Provide the (x, y) coordinate of the cell's center where the given text is located.  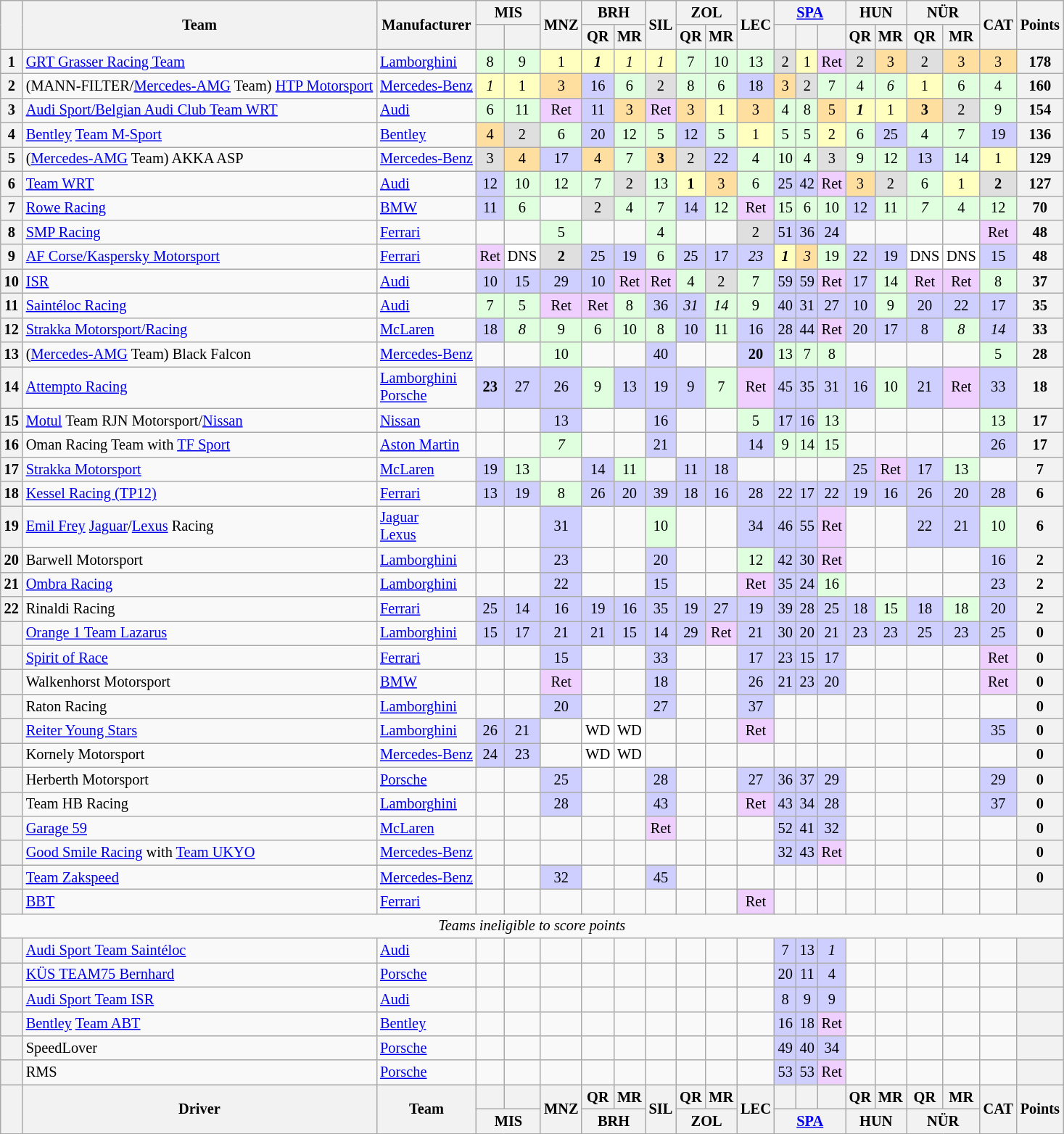
55 (807, 526)
41 (807, 828)
Audi Sport Team Saintéloc (199, 951)
(MANN-FILTER/Mercedes-AMG Team) HTP Motorsport (199, 86)
70 (1040, 208)
Teams ineligible to score points (532, 926)
BBT (199, 901)
127 (1040, 183)
Ombra Racing (199, 584)
Strakka Motorsport (199, 469)
Team Zakspeed (199, 877)
44 (807, 330)
Emil Frey Jaguar/Lexus Racing (199, 526)
Team HB Racing (199, 804)
Bentley Team M-Sport (199, 135)
Nissan (426, 421)
160 (1040, 86)
Team WRT (199, 183)
Attempto Racing (199, 387)
Bentley Team ABT (199, 1024)
Reiter Young Stars (199, 731)
SpeedLover (199, 1048)
154 (1040, 110)
Rowe Racing (199, 208)
136 (1040, 135)
Aston Martin (426, 444)
SMP Racing (199, 232)
Good Smile Racing with Team UKYO (199, 853)
RMS (199, 1072)
AF Corse/Kaspersky Motorsport (199, 257)
51 (785, 232)
JaguarLexus (426, 526)
Audi Sport/Belgian Audi Club Team WRT (199, 110)
Motul Team RJN Motorsport/Nissan (199, 421)
ISR (199, 281)
Garage 59 (199, 828)
Strakka Motorsport/Racing (199, 330)
KÜS TEAM75 Bernhard (199, 974)
(Mercedes-AMG Team) AKKA ASP (199, 159)
178 (1040, 62)
(Mercedes-AMG Team) Black Falcon (199, 355)
Oman Racing Team with TF Sport (199, 444)
Spirit of Race (199, 658)
Kessel Racing (TP12) (199, 494)
Rinaldi Racing (199, 608)
GRT Grasser Racing Team (199, 62)
Walkenhorst Motorsport (199, 682)
46 (785, 526)
Herberth Motorsport (199, 779)
Saintéloc Racing (199, 305)
Raton Racing (199, 706)
Audi Sport Team ISR (199, 999)
Kornely Motorsport (199, 755)
Driver (199, 1109)
49 (785, 1048)
LamborghiniPorsche (426, 387)
Manufacturer (426, 25)
Barwell Motorsport (199, 560)
Orange 1 Team Lazarus (199, 633)
52 (785, 828)
129 (1040, 159)
